Search for the cell housing the specified text and yield its (x, y) center coordinate. 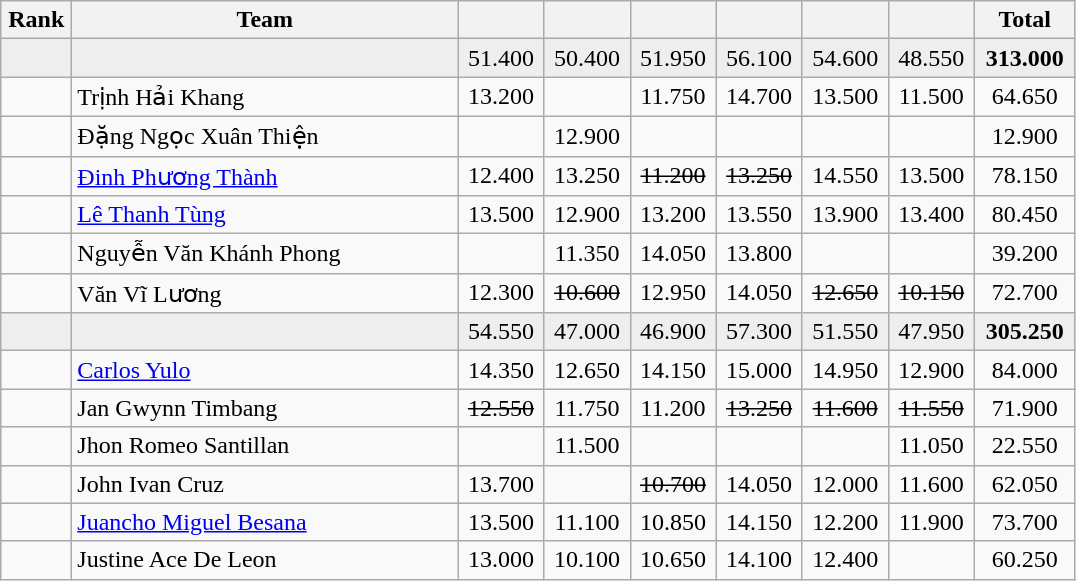
54.600 (845, 58)
Văn Vĩ Lương (265, 293)
Total (1024, 20)
62.050 (1024, 484)
13.400 (931, 215)
73.700 (1024, 522)
11.900 (931, 522)
54.550 (501, 332)
78.150 (1024, 176)
Đinh Phương Thành (265, 176)
48.550 (931, 58)
56.100 (759, 58)
11.050 (931, 446)
47.950 (931, 332)
305.250 (1024, 332)
60.250 (1024, 560)
47.000 (587, 332)
Đặng Ngọc Xuân Thiện (265, 136)
12.950 (673, 293)
15.000 (759, 370)
14.100 (759, 560)
11.350 (587, 254)
Rank (36, 20)
11.100 (587, 522)
13.550 (759, 215)
12.200 (845, 522)
14.700 (759, 97)
64.650 (1024, 97)
13.000 (501, 560)
84.000 (1024, 370)
Nguyễn Văn Khánh Phong (265, 254)
13.900 (845, 215)
14.950 (845, 370)
Carlos Yulo (265, 370)
11.550 (931, 408)
22.550 (1024, 446)
13.800 (759, 254)
Jhon Romeo Santillan (265, 446)
10.100 (587, 560)
12.300 (501, 293)
10.150 (931, 293)
51.400 (501, 58)
10.700 (673, 484)
10.850 (673, 522)
John Ivan Cruz (265, 484)
51.550 (845, 332)
14.550 (845, 176)
39.200 (1024, 254)
71.900 (1024, 408)
12.550 (501, 408)
57.300 (759, 332)
14.350 (501, 370)
Lê Thanh Tùng (265, 215)
50.400 (587, 58)
313.000 (1024, 58)
12.000 (845, 484)
Justine Ace De Leon (265, 560)
Jan Gwynn Timbang (265, 408)
Juancho Miguel Besana (265, 522)
10.650 (673, 560)
10.600 (587, 293)
Team (265, 20)
Trịnh Hải Khang (265, 97)
51.950 (673, 58)
13.700 (501, 484)
80.450 (1024, 215)
46.900 (673, 332)
72.700 (1024, 293)
